Scan for the cell matching the given text and deliver its [x, y] coordinate at center. 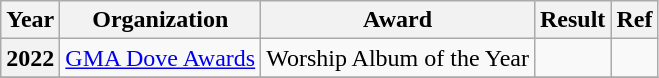
Worship Album of the Year [398, 58]
Organization [160, 20]
2022 [30, 58]
Result [572, 20]
Award [398, 20]
GMA Dove Awards [160, 58]
Year [30, 20]
Ref [634, 20]
